Identify which cell holds the provided text, then report its (x, y) central coordinate. 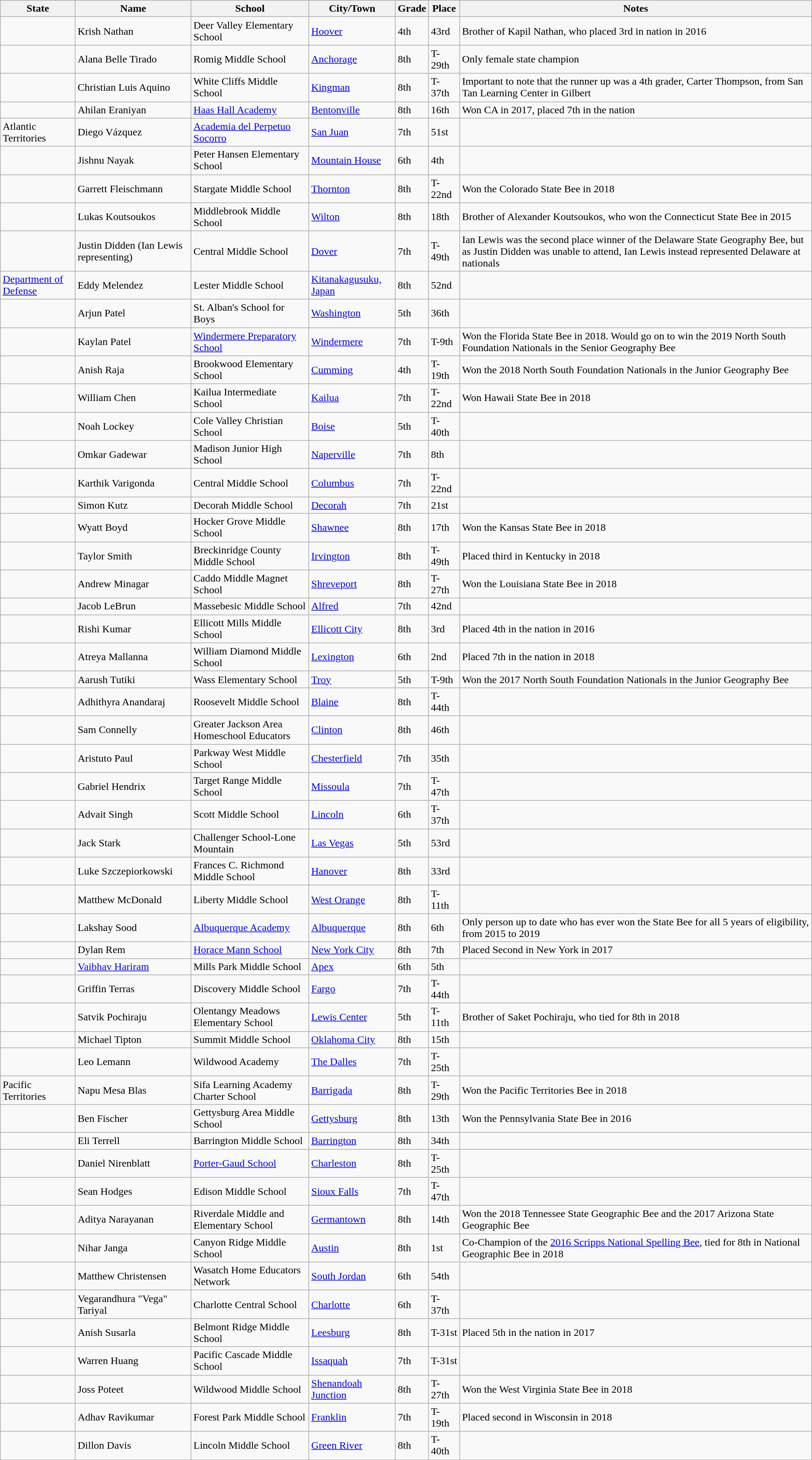
Wasatch Home Educators Network (250, 1276)
New York City (352, 950)
Brother of Kapil Nathan, who placed 3rd in nation in 2016 (636, 31)
1st (444, 1248)
Liberty Middle School (250, 899)
46th (444, 730)
Shreveport (352, 584)
Peter Hansen Elementary School (250, 161)
Mountain House (352, 161)
Name (133, 9)
Windermere Preparatory School (250, 341)
Advait Singh (133, 815)
3rd (444, 628)
Albuquerque Academy (250, 928)
Kailua (352, 398)
Hoover (352, 31)
City/Town (352, 9)
54th (444, 1276)
18th (444, 217)
Joss Poteet (133, 1389)
Shenandoah Junction (352, 1389)
Stargate Middle School (250, 188)
14th (444, 1220)
Notes (636, 9)
Christian Luis Aquino (133, 88)
Boise (352, 426)
Issaquah (352, 1361)
Barrigada (352, 1090)
Bentonville (352, 110)
Department of Defense (38, 285)
Won the Louisiana State Bee in 2018 (636, 584)
Atreya Mallanna (133, 657)
Anish Raja (133, 370)
Won the Kansas State Bee in 2018 (636, 528)
San Juan (352, 132)
51st (444, 132)
Greater Jackson Area Homeschool Educators (250, 730)
Hanover (352, 871)
Placed 7th in the nation in 2018 (636, 657)
Sifa Learning Academy Charter School (250, 1090)
Caddo Middle Magnet School (250, 584)
Won the 2017 North South Foundation Nationals in the Junior Geography Bee (636, 679)
Luke Szczepiorkowski (133, 871)
Vaibhav Hariram (133, 967)
Won the West Virginia State Bee in 2018 (636, 1389)
Naperville (352, 455)
Irvington (352, 556)
36th (444, 313)
Michael Tipton (133, 1039)
Won Hawaii State Bee in 2018 (636, 398)
School (250, 9)
Germantown (352, 1220)
52nd (444, 285)
Warren Huang (133, 1361)
Troy (352, 679)
Jishnu Nayak (133, 161)
Alana Belle Tirado (133, 59)
Taylor Smith (133, 556)
Justin Didden (Ian Lewis representing) (133, 251)
16th (444, 110)
Frances C. Richmond Middle School (250, 871)
Anchorage (352, 59)
Grade (412, 9)
Important to note that the runner up was a 4th grader, Carter Thompson, from San Tan Learning Center in Gilbert (636, 88)
Wildwood Middle School (250, 1389)
Washington (352, 313)
Aarush Tutiki (133, 679)
Eli Terrell (133, 1141)
Won the 2018 North South Foundation Nationals in the Junior Geography Bee (636, 370)
Place (444, 9)
Deer Valley Elementary School (250, 31)
Cole Valley Christian School (250, 426)
Belmont Ridge Middle School (250, 1332)
Oklahoma City (352, 1039)
Krish Nathan (133, 31)
Placed second in Wisconsin in 2018 (636, 1417)
2nd (444, 657)
William Chen (133, 398)
Placed Second in New York in 2017 (636, 950)
Ellicott Mills Middle School (250, 628)
Vegarandhura "Vega" Tariyal (133, 1305)
Kitanakagusuku, Japan (352, 285)
Shawnee (352, 528)
Lester Middle School (250, 285)
Fargo (352, 989)
Decorah (352, 505)
Parkway West Middle School (250, 758)
Adhav Ravikumar (133, 1417)
Missoula (352, 786)
Ahilan Eraniyan (133, 110)
Discovery Middle School (250, 989)
Blaine (352, 701)
Charlotte (352, 1305)
15th (444, 1039)
Horace Mann School (250, 950)
Thornton (352, 188)
Wilton (352, 217)
Aristuto Paul (133, 758)
Simon Kutz (133, 505)
Wass Elementary School (250, 679)
Kaylan Patel (133, 341)
Charleston (352, 1163)
Sean Hodges (133, 1192)
Ellicott City (352, 628)
Anish Susarla (133, 1332)
Dillon Davis (133, 1445)
Eddy Melendez (133, 285)
Placed third in Kentucky in 2018 (636, 556)
Aditya Narayanan (133, 1220)
Only female state champion (636, 59)
Lakshay Sood (133, 928)
Romig Middle School (250, 59)
Won the Colorado State Bee in 2018 (636, 188)
St. Alban's School for Boys (250, 313)
Lincoln Middle School (250, 1445)
The Dalles (352, 1062)
Columbus (352, 483)
Clinton (352, 730)
Olentangy Meadows Elementary School (250, 1017)
Jacob LeBrun (133, 606)
White Cliffs Middle School (250, 88)
Arjun Patel (133, 313)
Decorah Middle School (250, 505)
William Diamond Middle School (250, 657)
42nd (444, 606)
35th (444, 758)
Cumming (352, 370)
Only person up to date who has ever won the State Bee for all 5 years of eligibility, from 2015 to 2019 (636, 928)
43rd (444, 31)
Garrett Fleischmann (133, 188)
Hocker Grove Middle School (250, 528)
53rd (444, 843)
Gettysburg (352, 1118)
Barrington (352, 1141)
Pacific Cascade Middle School (250, 1361)
Haas Hall Academy (250, 110)
Riverdale Middle and Elementary School (250, 1220)
Placed 5th in the nation in 2017 (636, 1332)
Atlantic Territories (38, 132)
Forest Park Middle School (250, 1417)
Lincoln (352, 815)
Wyatt Boyd (133, 528)
Won the 2018 Tennessee State Geographic Bee and the 2017 Arizona State Geographic Bee (636, 1220)
West Orange (352, 899)
Won the Florida State Bee in 2018. Would go on to win the 2019 North South Foundation Nationals in the Senior Geography Bee (636, 341)
Karthik Varigonda (133, 483)
Middlebrook Middle School (250, 217)
Edison Middle School (250, 1192)
Brother of Alexander Koutsoukos, who won the Connecticut State Bee in 2015 (636, 217)
Noah Lockey (133, 426)
Target Range Middle School (250, 786)
Scott Middle School (250, 815)
Albuquerque (352, 928)
Franklin (352, 1417)
Canyon Ridge Middle School (250, 1248)
Wildwood Academy (250, 1062)
Brookwood Elementary School (250, 370)
Apex (352, 967)
Co-Champion of the 2016 Scripps National Spelling Bee, tied for 8th in National Geographic Bee in 2018 (636, 1248)
Dover (352, 251)
Matthew Christensen (133, 1276)
Charlotte Central School (250, 1305)
Lukas Koutsoukos (133, 217)
Mills Park Middle School (250, 967)
Adhithyra Anandaraj (133, 701)
Nihar Janga (133, 1248)
Breckinridge County Middle School (250, 556)
17th (444, 528)
Porter-Gaud School (250, 1163)
Kingman (352, 88)
Alfred (352, 606)
Andrew Minagar (133, 584)
Brother of Saket Pochiraju, who tied for 8th in 2018 (636, 1017)
Leo Lemann (133, 1062)
Lewis Center (352, 1017)
Challenger School-Lone Mountain (250, 843)
Diego Vázquez (133, 132)
Dylan Rem (133, 950)
Barrington Middle School (250, 1141)
Roosevelt Middle School (250, 701)
Summit Middle School (250, 1039)
Sioux Falls (352, 1192)
Jack Stark (133, 843)
Pacific Territories (38, 1090)
Massebesic Middle School (250, 606)
Daniel Nirenblatt (133, 1163)
Gettysburg Area Middle School (250, 1118)
33rd (444, 871)
Chesterfield (352, 758)
Rishi Kumar (133, 628)
Won the Pennsylvania State Bee in 2016 (636, 1118)
Satvik Pochiraju (133, 1017)
South Jordan (352, 1276)
Gabriel Hendrix (133, 786)
Las Vegas (352, 843)
Green River (352, 1445)
Griffin Terras (133, 989)
Austin (352, 1248)
Sam Connelly (133, 730)
21st (444, 505)
Madison Junior High School (250, 455)
Academia del Perpetuo Socorro (250, 132)
Matthew McDonald (133, 899)
Leesburg (352, 1332)
Windermere (352, 341)
34th (444, 1141)
13th (444, 1118)
Napu Mesa Blas (133, 1090)
Lexington (352, 657)
Won the Pacific Territories Bee in 2018 (636, 1090)
Kailua Intermediate School (250, 398)
State (38, 9)
Omkar Gadewar (133, 455)
Ben Fischer (133, 1118)
Won CA in 2017, placed 7th in the nation (636, 110)
Placed 4th in the nation in 2016 (636, 628)
